Capture the cell that displays the provided text and extract its [X, Y] central coordinate. 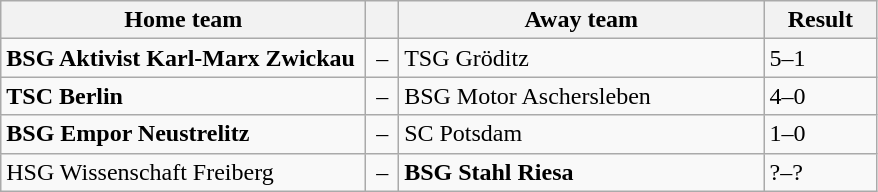
Result [820, 20]
HSG Wissenschaft Freiberg [184, 172]
BSG Stahl Riesa [582, 172]
BSG Empor Neustrelitz [184, 134]
Away team [582, 20]
?–? [820, 172]
BSG Aktivist Karl-Marx Zwickau [184, 58]
Home team [184, 20]
1–0 [820, 134]
BSG Motor Aschersleben [582, 96]
SC Potsdam [582, 134]
TSC Berlin [184, 96]
4–0 [820, 96]
TSG Gröditz [582, 58]
5–1 [820, 58]
